Capture the cell that displays the provided text and extract its (x, y) central coordinate. 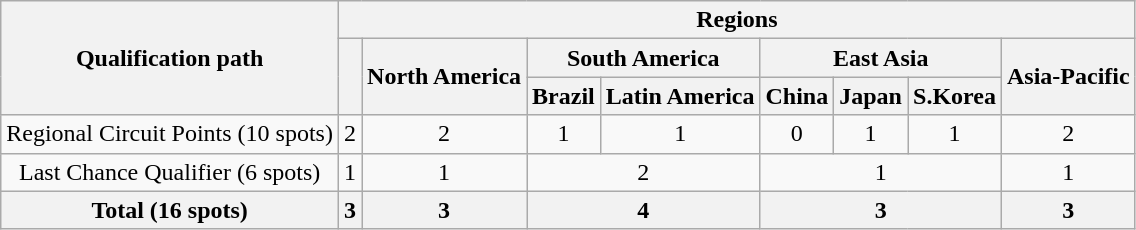
Qualification path (170, 58)
China (797, 96)
Latin America (680, 96)
Japan (871, 96)
East Asia (880, 58)
South America (644, 58)
Total (16 spots) (170, 210)
Regional Circuit Points (10 spots) (170, 134)
0 (797, 134)
Regions (736, 20)
Asia-Pacific (1068, 77)
4 (644, 210)
Last Chance Qualifier (6 spots) (170, 172)
Brazil (564, 96)
S.Korea (955, 96)
North America (444, 77)
